Locate the cell with the specified text and output its (x, y) center coordinate. 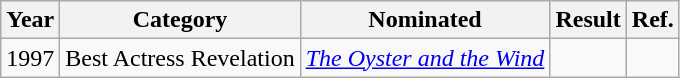
Year (30, 20)
Result (588, 20)
Category (180, 20)
Nominated (425, 20)
1997 (30, 58)
The Oyster and the Wind (425, 58)
Ref. (652, 20)
Best Actress Revelation (180, 58)
